Return the [x, y] coordinate for the center point of the cell that contains the specified text.  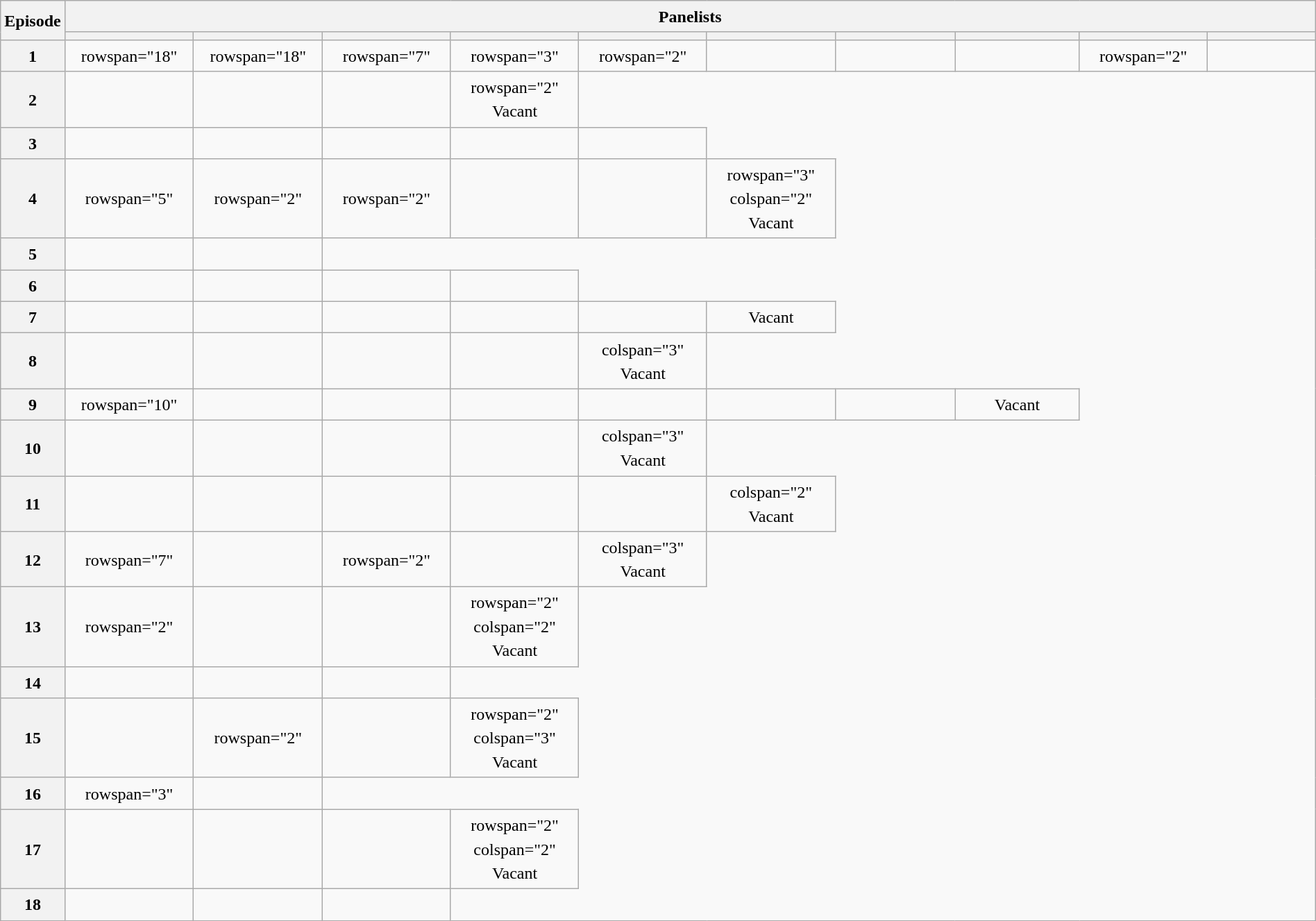
6 [33, 286]
rowspan="10" [129, 405]
10 [33, 448]
14 [33, 682]
15 [33, 738]
18 [33, 904]
13 [33, 627]
7 [33, 317]
9 [33, 405]
2 [33, 99]
17 [33, 850]
rowspan="5" [129, 198]
rowspan="3" colspan="2" Vacant [770, 198]
Episode [33, 21]
rowspan="2" colspan="3" Vacant [515, 738]
3 [33, 143]
1 [33, 56]
colspan="2" Vacant [770, 504]
4 [33, 198]
Panelists [690, 17]
5 [33, 254]
12 [33, 559]
rowspan="2" Vacant [515, 99]
11 [33, 504]
8 [33, 361]
16 [33, 793]
